Locate the cell with the specified text and output its (x, y) center coordinate. 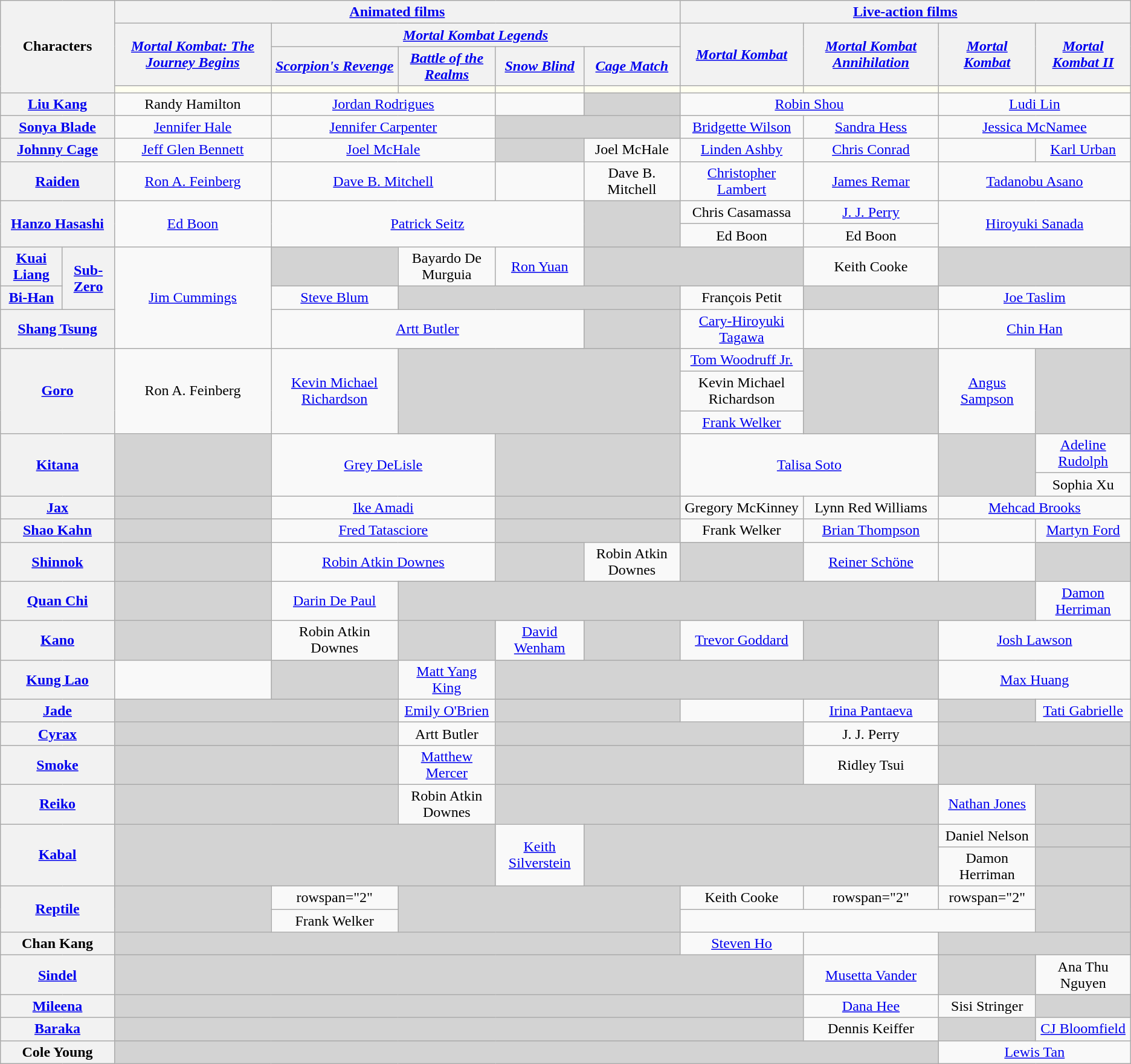
Kuai Liang (31, 266)
Adeline Rudolph (1083, 453)
Matt Yang King (447, 679)
Nathan Jones (987, 804)
Sandra Hess (871, 127)
Steven Ho (741, 944)
Quan Chi (58, 601)
Christopher Lambert (741, 181)
Fred Tatasciore (383, 530)
Emily O'Brien (447, 711)
Baraka (58, 1029)
Jeff Glen Bennett (192, 150)
Grey DeLisle (383, 465)
Ana Thu Nguyen (1083, 975)
Keith Silverstein (540, 856)
Musetta Vander (871, 975)
Angus Sampson (987, 392)
Ridley Tsui (871, 765)
Kano (58, 640)
David Wenham (540, 640)
Sub-Zero (88, 278)
Reiner Schöne (871, 562)
Jax (58, 508)
Max Huang (1034, 679)
Mortal Kombat: The Journey Begins (192, 54)
Cyrax (58, 734)
Trevor Goddard (741, 640)
Lynn Red Williams (871, 508)
Randy Hamilton (192, 104)
Tati Gabrielle (1083, 711)
Jim Cummings (192, 297)
Jennifer Hale (192, 127)
Kung Lao (58, 679)
Brian Thompson (871, 530)
Kitana (58, 465)
Sonya Blade (58, 127)
Chan Kang (58, 944)
Josh Lawson (1034, 640)
Jordan Rodrigues (383, 104)
Reiko (58, 804)
Mileena (58, 1006)
Chris Casamassa (741, 212)
Liu Kang (58, 104)
Hanzo Hasashi (58, 224)
Mortal Kombat Legends (476, 35)
Dennis Keiffer (871, 1029)
Animated films (397, 12)
Reptile (58, 909)
Ron Yuan (540, 266)
Mortal Kombat II (1083, 54)
Battle of the Realms (447, 66)
Steve Blum (335, 297)
Sindel (58, 975)
Mortal Kombat Annihilation (871, 54)
Linden Ashby (741, 150)
Tom Woodruff Jr. (741, 360)
Chin Han (1034, 329)
Dana Hee (871, 1006)
Snow Blind (540, 66)
Daniel Nelson (987, 836)
Ike Amadi (383, 508)
Bi-Han (31, 297)
Sisi Stringer (987, 1006)
Sophia Xu (1083, 485)
Smoke (58, 765)
Mehcad Brooks (1034, 508)
Patrick Seitz (428, 224)
Darin De Paul (335, 601)
Irina Pantaeva (871, 711)
Shinnok (58, 562)
Lewis Tan (1034, 1052)
Chris Conrad (871, 150)
Shao Kahn (58, 530)
Raiden (58, 181)
Live-action films (905, 12)
James Remar (871, 181)
Martyn Ford (1083, 530)
Tadanobu Asano (1034, 181)
Jennifer Carpenter (383, 127)
Bridgette Wilson (741, 127)
Kabal (58, 856)
Hiroyuki Sanada (1034, 224)
Cary-Hiroyuki Tagawa (741, 329)
Scorpion's Revenge (335, 66)
Shang Tsung (58, 329)
Karl Urban (1083, 150)
Matthew Mercer (447, 765)
Cage Match (632, 66)
CJ Bloomfield (1083, 1029)
Goro (58, 392)
Ludi Lin (1034, 104)
Jade (58, 711)
Robin Shou (809, 104)
Johnny Cage (58, 150)
Bayardo De Murguia (447, 266)
Characters (58, 47)
Gregory McKinney (741, 508)
Jessica McNamee (1034, 127)
Talisa Soto (809, 465)
Joe Taslim (1034, 297)
Cole Young (58, 1052)
François Petit (741, 297)
